Capture the cell that displays the provided text and extract its (X, Y) central coordinate. 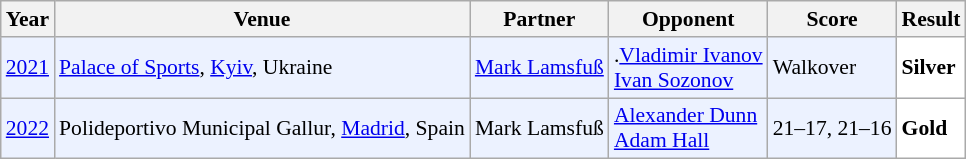
Polideportivo Municipal Gallur, Madrid, Spain (262, 128)
Score (832, 19)
Opponent (688, 19)
Silver (932, 68)
Walkover (832, 68)
Partner (540, 19)
Palace of Sports, Kyiv, Ukraine (262, 68)
Venue (262, 19)
2021 (28, 68)
.Vladimir Ivanov Ivan Sozonov (688, 68)
Result (932, 19)
21–17, 21–16 (832, 128)
Year (28, 19)
Gold (932, 128)
Alexander Dunn Adam Hall (688, 128)
2022 (28, 128)
